From the cell containing the given text, extract its center point as (x, y) coordinate. 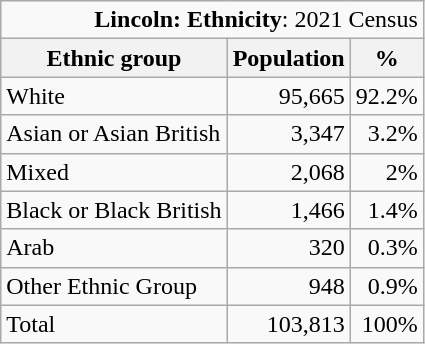
Mixed (114, 172)
Ethnic group (114, 58)
95,665 (288, 96)
Total (114, 324)
2,068 (288, 172)
92.2% (386, 96)
1.4% (386, 210)
1,466 (288, 210)
0.9% (386, 286)
3,347 (288, 134)
Asian or Asian British (114, 134)
Black or Black British (114, 210)
Population (288, 58)
320 (288, 248)
% (386, 58)
0.3% (386, 248)
103,813 (288, 324)
Arab (114, 248)
Lincoln: Ethnicity: 2021 Census (212, 20)
White (114, 96)
948 (288, 286)
Other Ethnic Group (114, 286)
3.2% (386, 134)
2% (386, 172)
100% (386, 324)
